Locate the cell with the specified text and output its (X, Y) center coordinate. 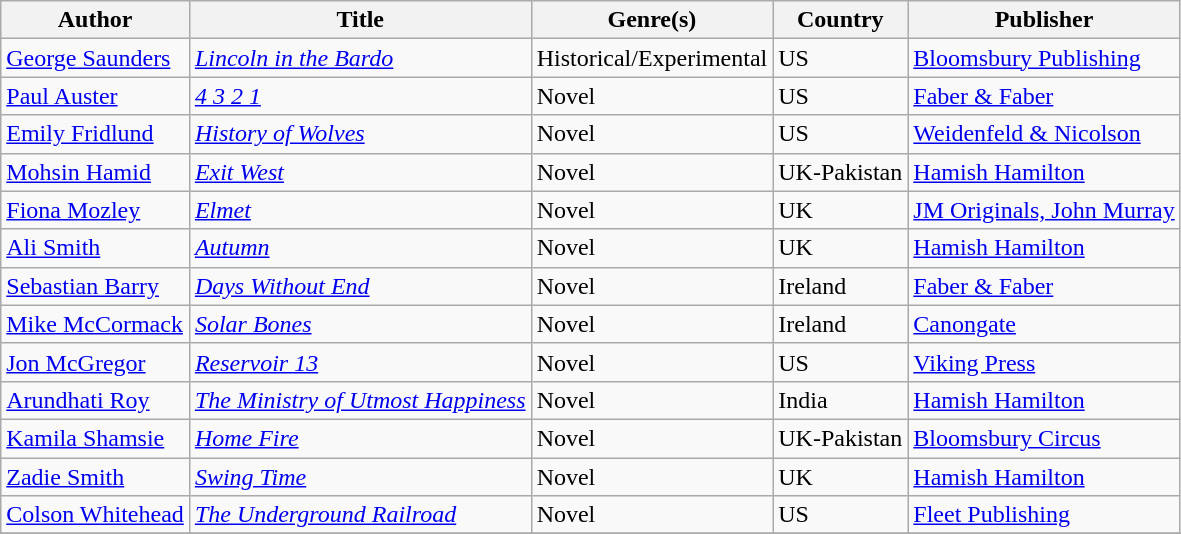
Jon McGregor (96, 362)
Home Fire (360, 438)
JM Originals, John Murray (1044, 210)
Mike McCormack (96, 324)
Solar Bones (360, 324)
Historical/Experimental (652, 58)
Emily Fridlund (96, 134)
Genre(s) (652, 20)
Paul Auster (96, 96)
Elmet (360, 210)
Ali Smith (96, 248)
Canongate (1044, 324)
George Saunders (96, 58)
Arundhati Roy (96, 400)
Kamila Shamsie (96, 438)
The Underground Railroad (360, 515)
Bloomsbury Publishing (1044, 58)
Fleet Publishing (1044, 515)
Author (96, 20)
Viking Press (1044, 362)
Title (360, 20)
Reservoir 13 (360, 362)
Swing Time (360, 477)
India (840, 400)
Mohsin Hamid (96, 172)
Bloomsbury Circus (1044, 438)
History of Wolves (360, 134)
The Ministry of Utmost Happiness (360, 400)
Fiona Mozley (96, 210)
Zadie Smith (96, 477)
Autumn (360, 248)
Colson Whitehead (96, 515)
Publisher (1044, 20)
Weidenfeld & Nicolson (1044, 134)
Exit West (360, 172)
Sebastian Barry (96, 286)
Days Without End (360, 286)
Lincoln in the Bardo (360, 58)
Country (840, 20)
4 3 2 1 (360, 96)
